Output the (x, y) coordinate of the center of the cell containing the given text.  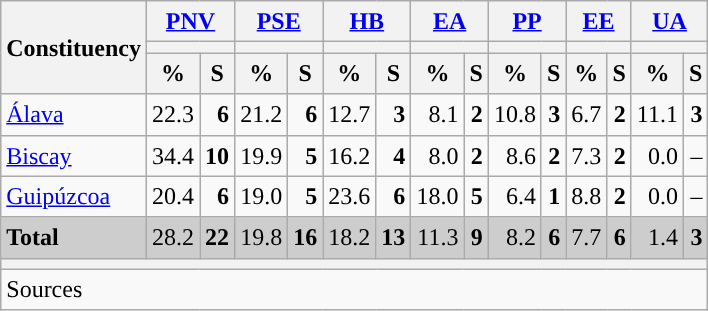
9 (476, 238)
7.7 (586, 238)
13 (394, 238)
8.6 (514, 156)
34.4 (172, 156)
19.8 (262, 238)
8.8 (586, 196)
20.4 (172, 196)
11.3 (438, 238)
8.2 (514, 238)
Biscay (74, 156)
4 (394, 156)
16 (306, 238)
PNV (190, 22)
18.2 (350, 238)
19.0 (262, 196)
11.1 (657, 114)
10.8 (514, 114)
22.3 (172, 114)
UA (670, 22)
EA (450, 22)
PSE (279, 22)
PP (526, 22)
22 (218, 238)
16.2 (350, 156)
Sources (354, 290)
EE (598, 22)
23.6 (350, 196)
8.1 (438, 114)
28.2 (172, 238)
Constituency (74, 48)
19.9 (262, 156)
21.2 (262, 114)
1.4 (657, 238)
Guipúzcoa (74, 196)
Álava (74, 114)
10 (218, 156)
12.7 (350, 114)
6.7 (586, 114)
18.0 (438, 196)
7.3 (586, 156)
Total (74, 238)
8.0 (438, 156)
1 (553, 196)
6.4 (514, 196)
HB (367, 22)
